Identify which cell holds the provided text, then report its (x, y) central coordinate. 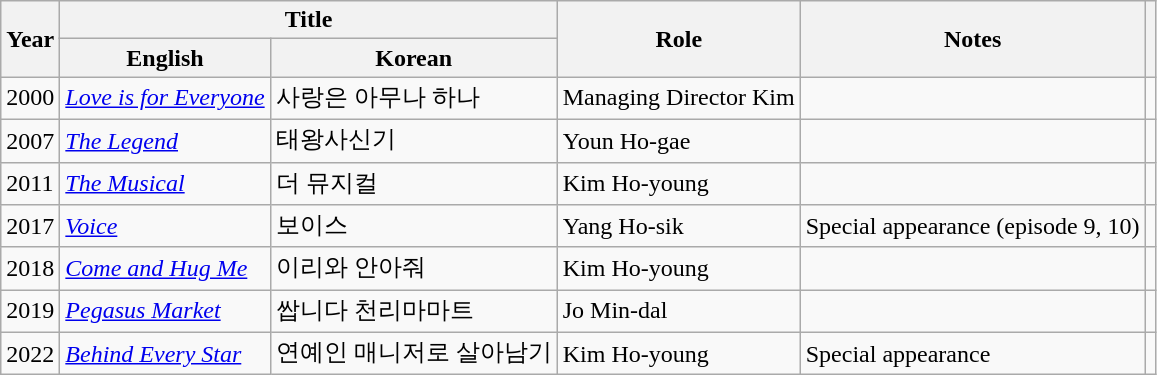
Youn Ho-gae (678, 140)
사랑은 아무나 하나 (414, 98)
Managing Director Kim (678, 98)
더 뮤지컬 (414, 184)
쌉니다 천리마마트 (414, 312)
2007 (30, 140)
이리와 안아줘 (414, 268)
태왕사신기 (414, 140)
연예인 매니저로 살아남기 (414, 354)
Pegasus Market (165, 312)
The Legend (165, 140)
English (165, 58)
Notes (972, 39)
Come and Hug Me (165, 268)
2000 (30, 98)
2018 (30, 268)
Role (678, 39)
Year (30, 39)
2017 (30, 226)
Behind Every Star (165, 354)
Korean (414, 58)
Jo Min-dal (678, 312)
Title (308, 20)
Yang Ho-sik (678, 226)
Voice (165, 226)
보이스 (414, 226)
2011 (30, 184)
2022 (30, 354)
Special appearance (episode 9, 10) (972, 226)
Special appearance (972, 354)
2019 (30, 312)
Love is for Everyone (165, 98)
The Musical (165, 184)
